Identify which cell holds the provided text, then report its (X, Y) central coordinate. 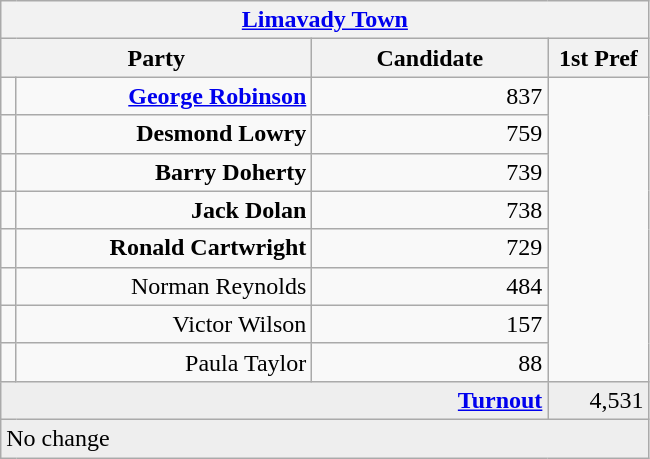
Victor Wilson (164, 324)
Paula Taylor (164, 362)
Barry Doherty (164, 172)
Candidate (430, 58)
157 (430, 324)
4,531 (598, 400)
Party (156, 58)
759 (430, 134)
No change (325, 438)
Limavady Town (325, 20)
484 (430, 286)
Turnout (274, 400)
88 (430, 362)
738 (430, 210)
837 (430, 96)
Norman Reynolds (164, 286)
739 (430, 172)
Ronald Cartwright (164, 248)
George Robinson (164, 96)
Jack Dolan (164, 210)
1st Pref (598, 58)
729 (430, 248)
Desmond Lowry (164, 134)
